Output the [x, y] coordinate of the center of the cell containing the given text.  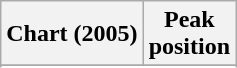
Peakposition [189, 34]
Chart (2005) [72, 34]
